Pinpoint the cell where the given text exists, returning its (x, y) midpoint coordinate. 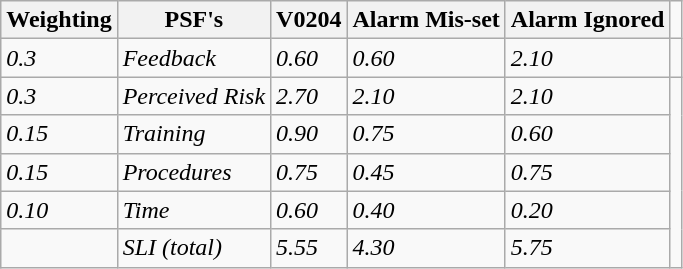
4.30 (426, 248)
V0204 (309, 20)
0.20 (588, 210)
5.55 (309, 248)
0.40 (426, 210)
Alarm Mis-set (426, 20)
Alarm Ignored (588, 20)
0.90 (309, 134)
0.10 (59, 210)
Perceived Risk (194, 96)
Procedures (194, 172)
Training (194, 134)
Time (194, 210)
2.70 (309, 96)
PSF's (194, 20)
0.45 (426, 172)
SLI (total) (194, 248)
Weighting (59, 20)
5.75 (588, 248)
Feedback (194, 58)
